Detect which cell encompasses the target text, then output its (X, Y) center coordinate. 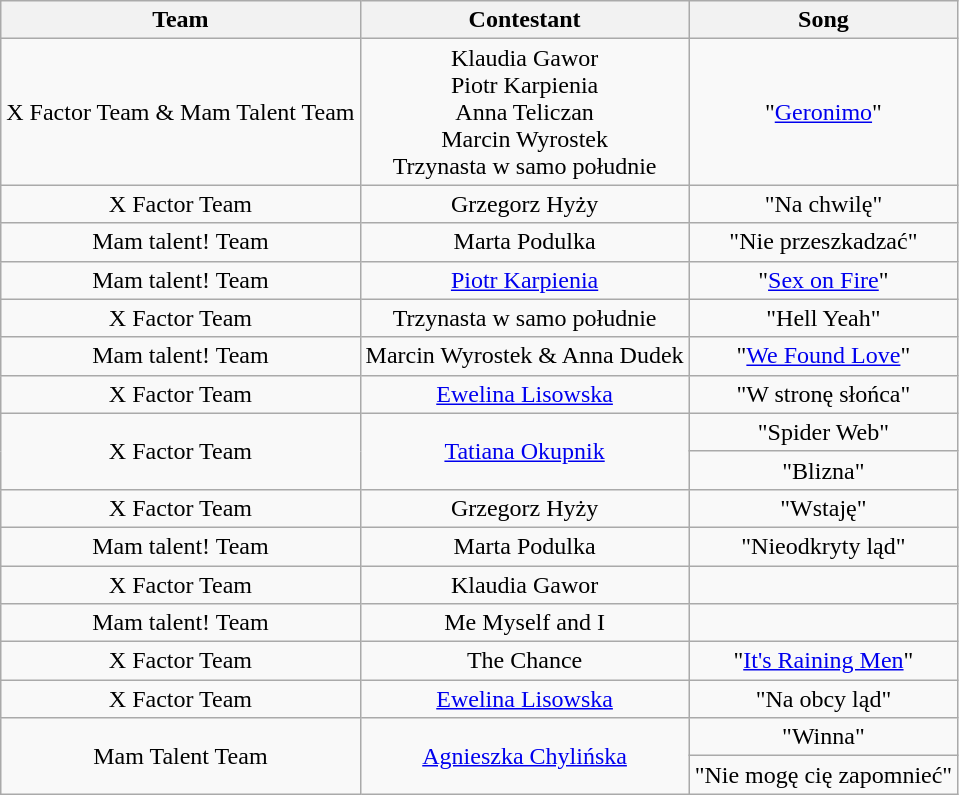
"Na obcy ląd" (824, 699)
"Sex on Fire" (824, 280)
Klaudia Gawor Piotr Karpienia Anna Teliczan Marcin Wyrostek Trzynasta w samo południe (524, 112)
"We Found Love" (824, 356)
Klaudia Gawor (524, 585)
Marcin Wyrostek & Anna Dudek (524, 356)
X Factor Team & Mam Talent Team (180, 112)
The Chance (524, 661)
Me Myself and I (524, 623)
"Blizna" (824, 470)
"Wstaję" (824, 508)
"W stronę słońca" (824, 394)
"Winna" (824, 737)
Contestant (524, 20)
"Hell Yeah" (824, 318)
Trzynasta w samo południe (524, 318)
"Spider Web" (824, 432)
Team (180, 20)
"Nie przeszkadzać" (824, 242)
"Nie mogę cię zapomnieć" (824, 775)
"Nieodkryty ląd" (824, 546)
Tatiana Okupnik (524, 451)
Agnieszka Chylińska (524, 756)
Mam Talent Team (180, 756)
Song (824, 20)
"It's Raining Men" (824, 661)
"Geronimo" (824, 112)
"Na chwilę" (824, 204)
Piotr Karpienia (524, 280)
